Identify which cell holds the provided text, then report its (X, Y) central coordinate. 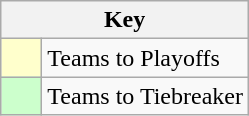
Teams to Playoffs (146, 58)
Teams to Tiebreaker (146, 96)
Key (125, 20)
